Pinpoint the cell where the given text exists, returning its [x, y] midpoint coordinate. 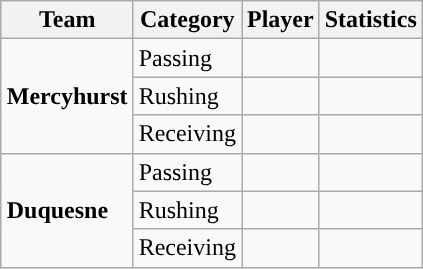
Team [67, 20]
Player [281, 20]
Category [187, 20]
Statistics [370, 20]
Duquesne [67, 210]
Mercyhurst [67, 96]
